Capture the cell that displays the provided text and extract its [X, Y] central coordinate. 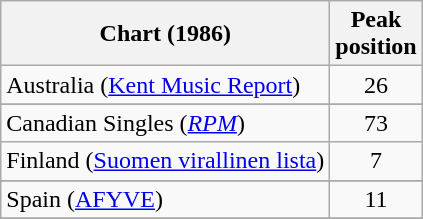
7 [376, 161]
73 [376, 123]
Chart (1986) [166, 34]
Peakposition [376, 34]
Canadian Singles (RPM) [166, 123]
11 [376, 199]
Finland (Suomen virallinen lista) [166, 161]
Australia (Kent Music Report) [166, 85]
Spain (AFYVE) [166, 199]
26 [376, 85]
